For the text-containing cell, return its midpoint in [X, Y] coordinate format. 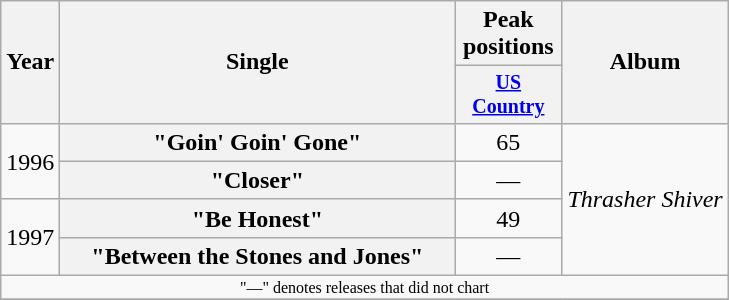
49 [508, 218]
Peak positions [508, 34]
65 [508, 142]
1997 [30, 237]
"—" denotes releases that did not chart [365, 288]
Year [30, 62]
Album [645, 62]
"Goin' Goin' Gone" [258, 142]
Thrasher Shiver [645, 199]
US Country [508, 94]
Single [258, 62]
"Be Honest" [258, 218]
"Closer" [258, 180]
1996 [30, 161]
"Between the Stones and Jones" [258, 256]
